Extract the (x, y) coordinate from the center of the cell holding the provided text.  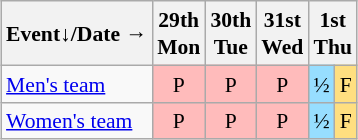
29thMon (178, 33)
30thTue (230, 33)
Event↓/Date → (76, 33)
Men's team (76, 84)
31stWed (282, 33)
1stThu (332, 33)
Women's team (76, 120)
